Find where the given text appears and provide that cell's center as [X, Y] coordinate. 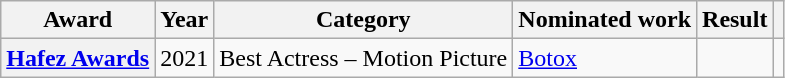
Botox [605, 58]
Result [735, 20]
Award [78, 20]
Best Actress – Motion Picture [364, 58]
Nominated work [605, 20]
Year [184, 20]
Hafez Awards [78, 58]
Category [364, 20]
2021 [184, 58]
